Pinpoint the cell where the given text exists, returning its [X, Y] midpoint coordinate. 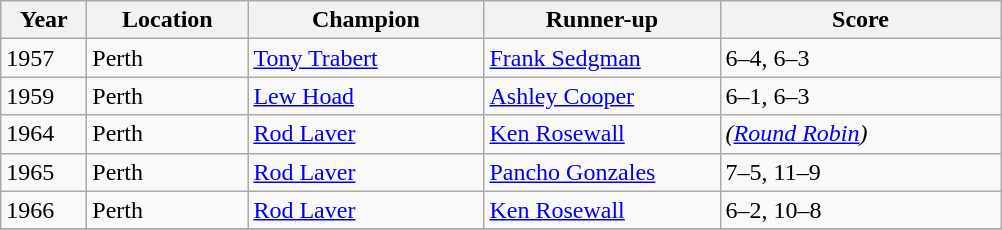
Tony Trabert [366, 58]
1965 [44, 172]
7–5, 11–9 [860, 172]
6–1, 6–3 [860, 96]
Score [860, 20]
Lew Hoad [366, 96]
Frank Sedgman [602, 58]
Ashley Cooper [602, 96]
Year [44, 20]
1964 [44, 134]
6–4, 6–3 [860, 58]
(Round Robin) [860, 134]
Runner-up [602, 20]
Location [168, 20]
1959 [44, 96]
Champion [366, 20]
6–2, 10–8 [860, 210]
1966 [44, 210]
1957 [44, 58]
Pancho Gonzales [602, 172]
